Provide the (x, y) coordinate of the cell's center where the given text is located.  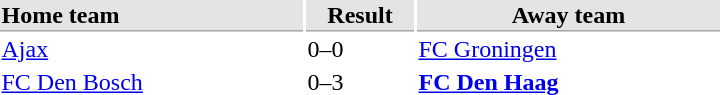
Away team (568, 16)
0–0 (360, 49)
Result (360, 16)
Ajax (152, 49)
Home team (152, 16)
FC Groningen (568, 49)
